Scan for the cell matching the given text and deliver its [x, y] coordinate at center. 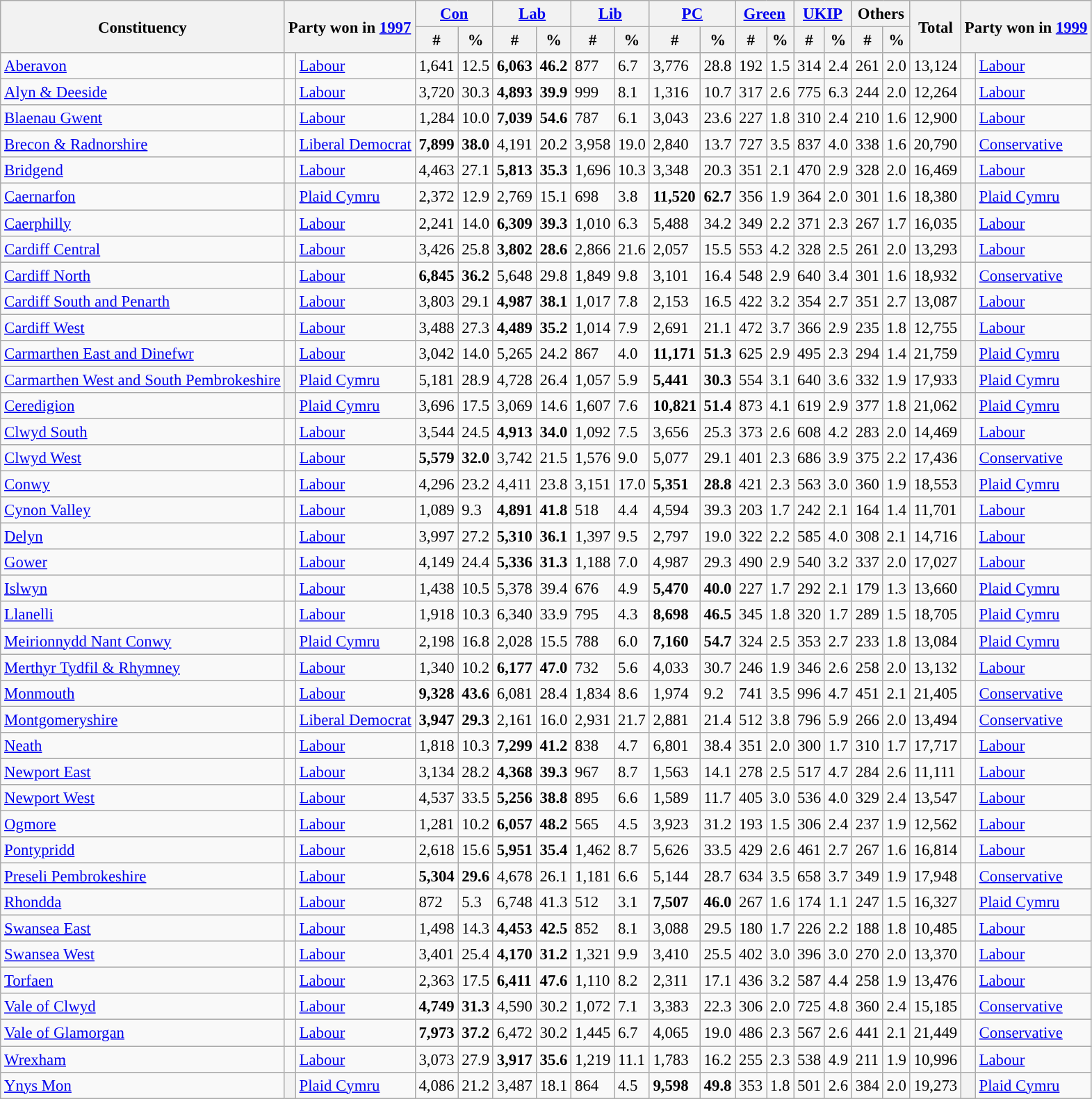
14.1 [717, 772]
Wrexham [142, 1059]
Torfaen [142, 981]
226 [809, 929]
553 [751, 249]
5,378 [514, 589]
12.9 [475, 197]
12,900 [936, 118]
625 [751, 354]
8,698 [674, 615]
179 [867, 589]
35.4 [553, 850]
4.1 [780, 406]
Newport West [142, 798]
Rhondda [142, 902]
338 [867, 145]
24.2 [553, 354]
9.9 [632, 954]
28.2 [475, 772]
Party won in 1997 [350, 26]
35.3 [553, 170]
266 [867, 719]
47.0 [553, 667]
Neath [142, 746]
3,656 [674, 432]
3.4 [838, 275]
4,590 [514, 1007]
1,576 [593, 458]
3,401 [437, 954]
Gower [142, 562]
3,487 [514, 1085]
12,562 [936, 824]
4,537 [437, 798]
39.4 [553, 589]
233 [867, 641]
1,316 [674, 92]
6,801 [674, 746]
6,748 [514, 902]
17.0 [632, 485]
1,641 [437, 66]
567 [809, 1033]
21.7 [632, 719]
270 [867, 954]
Ynys Mon [142, 1085]
47.6 [553, 981]
6,845 [437, 275]
41.2 [553, 746]
2,198 [437, 641]
1,783 [674, 1059]
27.3 [475, 327]
Islwyn [142, 589]
518 [593, 510]
1,014 [593, 327]
3,134 [437, 772]
Con [454, 14]
5,304 [437, 877]
25.8 [475, 249]
10,485 [936, 929]
4,594 [674, 510]
4,913 [514, 432]
9,328 [437, 693]
852 [593, 929]
441 [867, 1033]
9.5 [632, 537]
15.1 [553, 197]
210 [867, 118]
727 [751, 145]
21.1 [717, 327]
28.9 [475, 380]
23.6 [717, 118]
999 [593, 92]
17,933 [936, 380]
401 [751, 458]
13,124 [936, 66]
2,840 [674, 145]
41.8 [553, 510]
7,973 [437, 1033]
18,553 [936, 485]
Vale of Clwyd [142, 1007]
7.9 [632, 327]
192 [751, 66]
6.1 [632, 118]
787 [593, 118]
634 [751, 877]
4,893 [514, 92]
3,088 [674, 929]
6,309 [514, 223]
314 [809, 66]
43.6 [475, 693]
289 [867, 615]
548 [751, 275]
13,084 [936, 641]
18.1 [553, 1085]
Ogmore [142, 824]
366 [809, 327]
470 [809, 170]
10.5 [475, 589]
501 [809, 1085]
13,293 [936, 249]
164 [867, 510]
2,881 [674, 719]
402 [751, 954]
Swansea West [142, 954]
46.2 [553, 66]
5,351 [674, 485]
967 [593, 772]
Conwy [142, 485]
9.3 [475, 510]
3,958 [593, 145]
15,185 [936, 1007]
5.3 [475, 902]
39.9 [553, 92]
16,814 [936, 850]
Clwyd West [142, 458]
18,705 [936, 615]
4,411 [514, 485]
2,153 [674, 301]
3,488 [437, 327]
27.1 [475, 170]
1,284 [437, 118]
3,742 [514, 458]
3,917 [514, 1059]
1,696 [593, 170]
3,426 [437, 249]
13,494 [936, 719]
8.6 [632, 693]
9.2 [717, 693]
Montgomeryshire [142, 719]
1,849 [593, 275]
4,065 [674, 1033]
Constituency [142, 26]
244 [867, 92]
324 [751, 641]
16,035 [936, 223]
Bridgend [142, 170]
396 [809, 954]
658 [809, 877]
1,017 [593, 301]
Ceredigion [142, 406]
Cardiff Central [142, 249]
619 [809, 406]
3,383 [674, 1007]
7,039 [514, 118]
Pontypridd [142, 850]
587 [809, 981]
10.7 [717, 92]
1,918 [437, 615]
18,932 [936, 275]
7.6 [632, 406]
11,171 [674, 354]
308 [867, 537]
13,132 [936, 667]
Party won in 1999 [1026, 26]
Vale of Glamorgan [142, 1033]
5,951 [514, 850]
1.3 [897, 589]
Lab [532, 14]
29.8 [553, 275]
188 [867, 929]
698 [593, 197]
20.3 [717, 170]
4,728 [514, 380]
17,717 [936, 746]
1,563 [674, 772]
11.7 [717, 798]
Llanelli [142, 615]
3,073 [437, 1059]
788 [593, 641]
29.6 [475, 877]
4,149 [437, 562]
Total [936, 26]
Blaenau Gwent [142, 118]
29.5 [717, 929]
247 [867, 902]
11.1 [632, 1059]
26.4 [553, 380]
373 [751, 432]
5,256 [514, 798]
1,974 [674, 693]
2,372 [437, 197]
294 [867, 354]
1,281 [437, 824]
237 [867, 824]
235 [867, 327]
2,311 [674, 981]
676 [593, 589]
11,111 [936, 772]
2,241 [437, 223]
3.6 [838, 380]
26.1 [553, 877]
19,273 [936, 1085]
337 [867, 562]
13,547 [936, 798]
22.3 [717, 1007]
20,790 [936, 145]
Swansea East [142, 929]
8.2 [632, 981]
495 [809, 354]
795 [593, 615]
5,579 [437, 458]
21,405 [936, 693]
7,299 [514, 746]
14,469 [936, 432]
1.1 [838, 902]
421 [751, 485]
9.0 [632, 458]
24.5 [475, 432]
20.2 [553, 145]
332 [867, 380]
732 [593, 667]
242 [809, 510]
16.4 [717, 275]
686 [809, 458]
4.8 [838, 1007]
37.2 [475, 1033]
16.8 [475, 641]
3,410 [674, 954]
486 [751, 1033]
346 [809, 667]
54.6 [553, 118]
3,348 [674, 170]
16.0 [553, 719]
5,336 [514, 562]
4,453 [514, 929]
Lib [610, 14]
329 [867, 798]
16.2 [717, 1059]
300 [809, 746]
255 [751, 1059]
9,598 [674, 1085]
422 [751, 301]
877 [593, 66]
6,177 [514, 667]
UKIP [823, 14]
21,062 [936, 406]
3,720 [437, 92]
Monmouth [142, 693]
14.3 [475, 929]
864 [593, 1085]
1,089 [437, 510]
838 [593, 746]
17,027 [936, 562]
10,996 [936, 1059]
1,589 [674, 798]
1,607 [593, 406]
Cardiff West [142, 327]
2,931 [593, 719]
375 [867, 458]
5,441 [674, 380]
725 [809, 1007]
25.5 [717, 954]
2,028 [514, 641]
741 [751, 693]
872 [437, 902]
40.0 [717, 589]
13,476 [936, 981]
21.5 [553, 458]
3,776 [674, 66]
6.0 [632, 641]
3,151 [593, 485]
322 [751, 537]
4,033 [674, 667]
873 [751, 406]
2,691 [674, 327]
PC [692, 14]
4,170 [514, 954]
775 [809, 92]
436 [751, 981]
6,411 [514, 981]
Others [881, 14]
28.7 [717, 877]
563 [809, 485]
2,161 [514, 719]
1,834 [593, 693]
490 [751, 562]
Aberavon [142, 66]
2,363 [437, 981]
1,462 [593, 850]
211 [867, 1059]
292 [809, 589]
429 [751, 850]
Carmarthen West and South Pembrokeshire [142, 380]
608 [809, 432]
7.0 [632, 562]
4,368 [514, 772]
51.4 [717, 406]
283 [867, 432]
356 [751, 197]
5,648 [514, 275]
54.7 [717, 641]
51.3 [717, 354]
1,818 [437, 746]
867 [593, 354]
21,759 [936, 354]
21.2 [475, 1085]
384 [867, 1085]
62.7 [717, 197]
7.1 [632, 1007]
9.8 [632, 275]
Merthyr Tydfil & Rhymney [142, 667]
538 [809, 1059]
Preseli Pembrokeshire [142, 877]
Cardiff South and Penarth [142, 301]
3,043 [674, 118]
1,057 [593, 380]
33.9 [553, 615]
1,188 [593, 562]
345 [751, 615]
554 [751, 380]
1,438 [437, 589]
1,092 [593, 432]
895 [593, 798]
13,660 [936, 589]
36.1 [553, 537]
Green [765, 14]
377 [867, 406]
14.6 [553, 406]
585 [809, 537]
28.6 [553, 249]
6,472 [514, 1033]
1,072 [593, 1007]
405 [751, 798]
Clwyd South [142, 432]
25.3 [717, 432]
278 [751, 772]
517 [809, 772]
Caerphilly [142, 223]
5,470 [674, 589]
35.6 [553, 1059]
461 [809, 850]
996 [809, 693]
180 [751, 929]
7,507 [674, 902]
Newport East [142, 772]
38.8 [553, 798]
17,948 [936, 877]
16,327 [936, 902]
27.9 [475, 1059]
12,264 [936, 92]
Cardiff North [142, 275]
1,219 [593, 1059]
27.2 [475, 537]
540 [809, 562]
13,087 [936, 301]
371 [809, 223]
7.8 [632, 301]
1,397 [593, 537]
837 [809, 145]
3,923 [674, 824]
12.5 [475, 66]
23.8 [553, 485]
41.3 [553, 902]
49.8 [717, 1085]
11,520 [674, 197]
2,866 [593, 249]
16.5 [717, 301]
796 [809, 719]
364 [809, 197]
3,101 [674, 275]
17.1 [717, 981]
5,077 [674, 458]
4,489 [514, 327]
2,618 [437, 850]
38.4 [717, 746]
3,042 [437, 354]
46.5 [717, 615]
5,265 [514, 354]
13.7 [717, 145]
5,813 [514, 170]
4,891 [514, 510]
1,445 [593, 1033]
17,436 [936, 458]
48.2 [553, 824]
21,449 [936, 1033]
34.2 [717, 223]
24.4 [475, 562]
4,191 [514, 145]
6,057 [514, 824]
11,701 [936, 510]
536 [809, 798]
1,110 [593, 981]
10.0 [475, 118]
451 [867, 693]
38.1 [553, 301]
320 [809, 615]
6,063 [514, 66]
2,057 [674, 249]
3,069 [514, 406]
317 [751, 92]
1,181 [593, 877]
5.6 [632, 667]
Delyn [142, 537]
4.3 [632, 615]
203 [751, 510]
5,310 [514, 537]
36.2 [475, 275]
5,144 [674, 877]
1,321 [593, 954]
Alyn & Deeside [142, 92]
6,081 [514, 693]
12,755 [936, 327]
3,696 [437, 406]
25.4 [475, 954]
7,160 [674, 641]
193 [751, 824]
18,380 [936, 197]
28.4 [553, 693]
4,463 [437, 170]
2,769 [514, 197]
30.7 [717, 667]
246 [751, 667]
284 [867, 772]
Caernarfon [142, 197]
Meirionnydd Nant Conwy [142, 641]
21.6 [632, 249]
5,181 [437, 380]
565 [593, 824]
3,997 [437, 537]
Cynon Valley [142, 510]
7,899 [437, 145]
42.5 [553, 929]
21.4 [717, 719]
7.5 [632, 432]
46.0 [717, 902]
1,498 [437, 929]
4,749 [437, 1007]
472 [751, 327]
354 [809, 301]
34.0 [553, 432]
3,544 [437, 432]
174 [809, 902]
13,370 [936, 954]
2,797 [674, 537]
6,340 [514, 615]
5,488 [674, 223]
38.0 [475, 145]
35.2 [553, 327]
4,678 [514, 877]
15.6 [475, 850]
1,340 [437, 667]
23.2 [475, 485]
3,803 [437, 301]
Carmarthen East and Dinefwr [142, 354]
3,947 [437, 719]
4,086 [437, 1085]
5,626 [674, 850]
4,296 [437, 485]
3.9 [838, 458]
3,802 [514, 249]
1,010 [593, 223]
32.0 [475, 458]
10,821 [674, 406]
14,716 [936, 537]
Brecon & Radnorshire [142, 145]
16,469 [936, 170]
